Pinpoint the cell where the given text exists, returning its [x, y] midpoint coordinate. 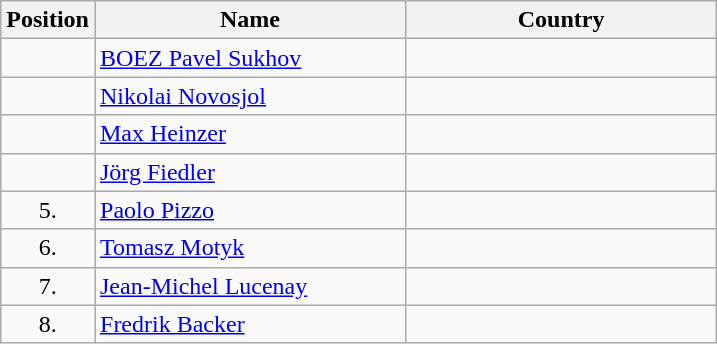
Nikolai Novosjol [250, 96]
Name [250, 20]
Country [562, 20]
Jörg Fiedler [250, 172]
Fredrik Backer [250, 324]
Jean-Michel Lucenay [250, 286]
Position [48, 20]
8. [48, 324]
5. [48, 210]
BOEZ Pavel Sukhov [250, 58]
6. [48, 248]
7. [48, 286]
Max Heinzer [250, 134]
Paolo Pizzo [250, 210]
Tomasz Motyk [250, 248]
